Output the (x, y) coordinate of the center of the cell containing the given text.  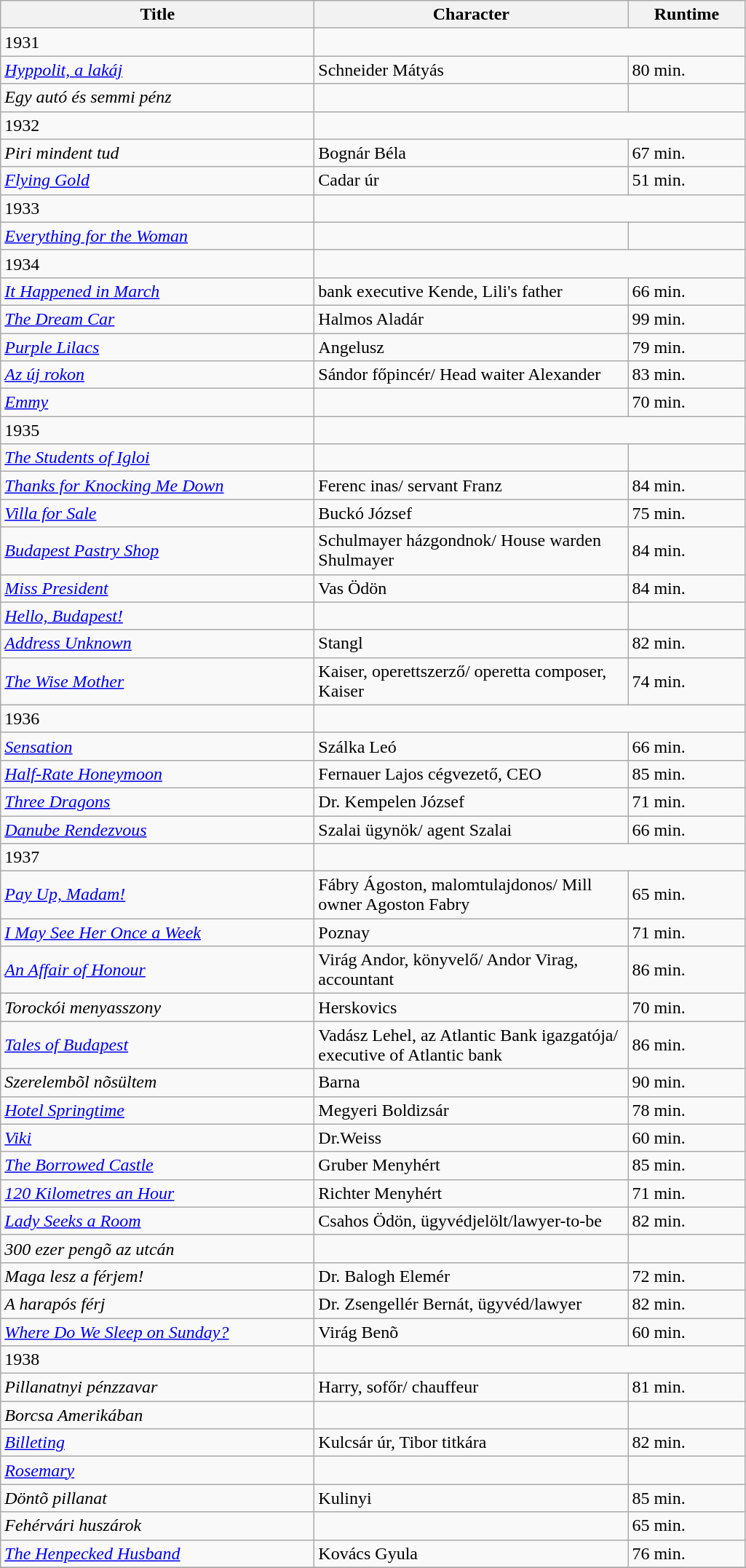
Maga lesz a férjem! (157, 1276)
90 min. (687, 1082)
76 min. (687, 1553)
72 min. (687, 1276)
Three Dragons (157, 801)
The Dream Car (157, 319)
Half-Rate Honeymoon (157, 774)
Angelusz (472, 347)
Title (157, 15)
Csahos Ödön, ügyvédjelölt/lawyer-to-be (472, 1221)
Kaiser, operettszerző/ operetta composer, Kaiser (472, 681)
1936 (157, 718)
80 min. (687, 70)
Szalai ügynök/ agent Szalai (472, 829)
Villa for Sale (157, 513)
Harry, sofőr/ chauffeur (472, 1387)
Ferenc inas/ servant Franz (472, 486)
Szálka Leó (472, 746)
Lady Seeks a Room (157, 1221)
Kulcsár úr, Tibor titkára (472, 1443)
Schneider Mátyás (472, 70)
Bognár Béla (472, 153)
1937 (157, 858)
Fehérvári huszárok (157, 1526)
Miss President (157, 588)
Vadász Lehel, az Atlantic Bank igazgatója/ executive of Atlantic bank (472, 1045)
1931 (157, 42)
Torockói menyasszony (157, 1007)
Billeting (157, 1443)
Pay Up, Madam! (157, 895)
Fernauer Lajos cégvezető, CEO (472, 774)
Kovács Gyula (472, 1553)
Dr. Zsengellér Bernát, ügyvéd/lawyer (472, 1304)
Egy autó és semmi pénz (157, 98)
99 min. (687, 319)
Where Do We Sleep on Sunday? (157, 1331)
Borcsa Amerikában (157, 1415)
1933 (157, 208)
bank executive Kende, Lili's father (472, 291)
Poznay (472, 933)
Herskovics (472, 1007)
Schulmayer házgondnok/ House warden Shulmayer (472, 550)
Address Unknown (157, 644)
Dr. Kempelen József (472, 801)
A harapós férj (157, 1304)
The Students of Igloi (157, 458)
Tales of Budapest (157, 1045)
Kulinyi (472, 1498)
Vas Ödön (472, 588)
Purple Lilacs (157, 347)
51 min. (687, 181)
1935 (157, 430)
Character (472, 15)
Dr.Weiss (472, 1138)
83 min. (687, 375)
Halmos Aladár (472, 319)
Everything for the Woman (157, 236)
Hyppolit, a lakáj (157, 70)
Megyeri Boldizsár (472, 1110)
Virág Benõ (472, 1331)
Hello, Budapest! (157, 616)
74 min. (687, 681)
67 min. (687, 153)
Virág Andor, könyvelő/ Andor Virag, accountant (472, 970)
It Happened in March (157, 291)
Danube Rendezvous (157, 829)
Budapest Pastry Shop (157, 550)
Barna (472, 1082)
81 min. (687, 1387)
Döntõ pillanat (157, 1498)
An Affair of Honour (157, 970)
300 ezer pengõ az utcán (157, 1248)
75 min. (687, 513)
Viki (157, 1138)
Runtime (687, 15)
Szerelembõl nõsültem (157, 1082)
Az új rokon (157, 375)
The Wise Mother (157, 681)
Rosemary (157, 1470)
79 min. (687, 347)
Piri mindent tud (157, 153)
Flying Gold (157, 181)
Dr. Balogh Elemér (472, 1276)
Stangl (472, 644)
120 Kilometres an Hour (157, 1193)
Fábry Ágoston, malomtulajdonos/ Mill owner Agoston Fabry (472, 895)
1932 (157, 125)
Gruber Menyhért (472, 1165)
The Borrowed Castle (157, 1165)
Sándor főpincér/ Head waiter Alexander (472, 375)
1934 (157, 264)
1938 (157, 1360)
Emmy (157, 403)
Buckó József (472, 513)
The Henpecked Husband (157, 1553)
78 min. (687, 1110)
I May See Her Once a Week (157, 933)
Cadar úr (472, 181)
Sensation (157, 746)
Richter Menyhért (472, 1193)
Pillanatnyi pénzzavar (157, 1387)
Hotel Springtime (157, 1110)
Thanks for Knocking Me Down (157, 486)
